Scan for the cell matching the given text and deliver its [x, y] coordinate at center. 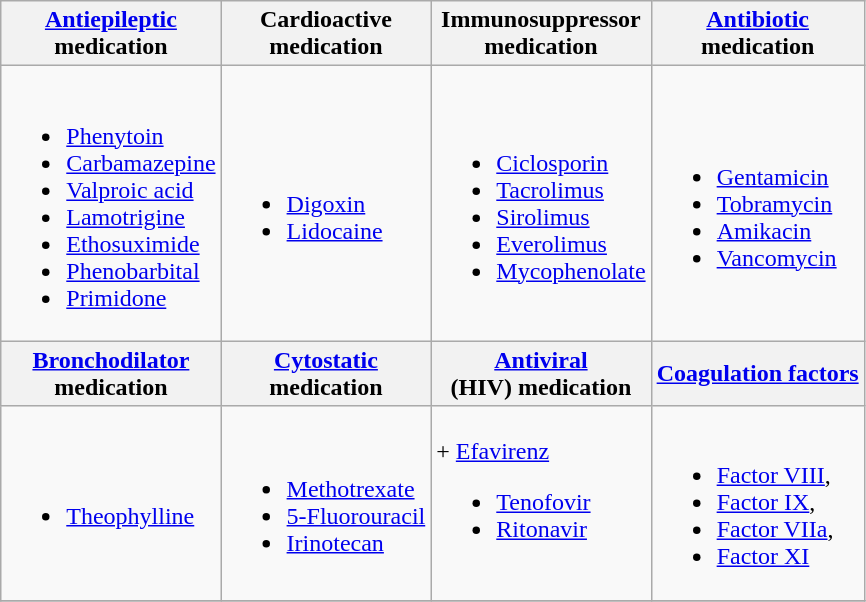
CiclosporinTacrolimusSirolimusEverolimusMycophenolate [541, 204]
Theophylline [111, 503]
Antiviral(HIV) medication [541, 374]
Antibioticmedication [758, 34]
Factor VIII,Factor IX,Factor VIIa,Factor XI [758, 503]
Methotrexate5-FluorouracilIrinotecan [326, 503]
Cytostaticmedication [326, 374]
PhenytoinCarbamazepineValproic acidLamotrigineEthosuximidePhenobarbitalPrimidone [111, 204]
GentamicinTobramycinAmikacinVancomycin [758, 204]
Bronchodilatormedication [111, 374]
DigoxinLidocaine [326, 204]
Coagulation factors [758, 374]
Immunosuppressormedication [541, 34]
Cardioactivemedication [326, 34]
+ EfavirenzTenofovirRitonavir [541, 503]
Antiepilepticmedication [111, 34]
